For the text-containing cell, return its midpoint in (X, Y) coordinate format. 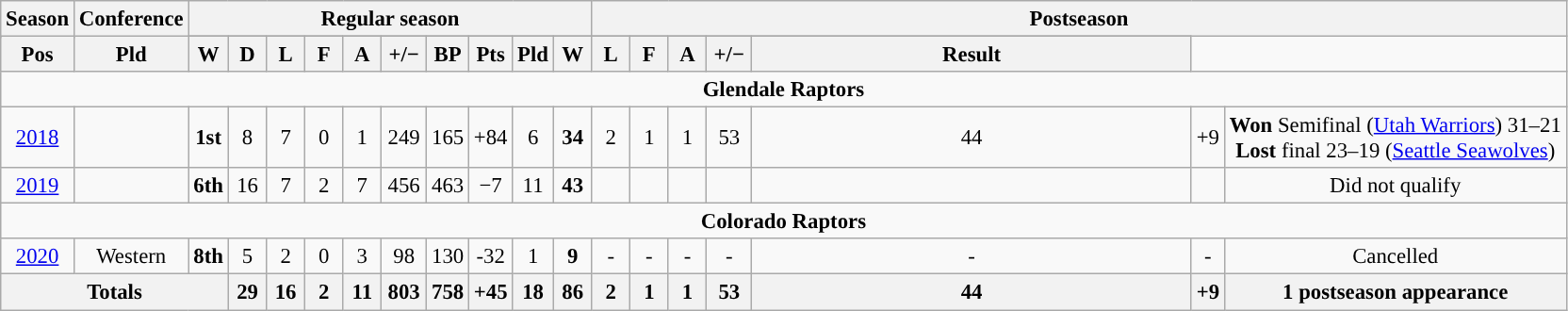
Did not qualify (1395, 186)
Season (38, 19)
+84 (490, 138)
98 (404, 257)
Western (131, 257)
Glendale Raptors (784, 90)
1st (208, 138)
8th (208, 257)
Postseason (1079, 19)
803 (404, 292)
-32 (490, 257)
Result (972, 55)
463 (449, 186)
3 (362, 257)
BP (449, 55)
Pts (490, 55)
Colorado Raptors (784, 221)
456 (404, 186)
2018 (38, 138)
758 (449, 292)
86 (573, 292)
43 (573, 186)
Cancelled (1395, 257)
29 (247, 292)
130 (449, 257)
34 (573, 138)
6 (533, 138)
9 (573, 257)
2020 (38, 257)
+45 (490, 292)
8 (247, 138)
Totals (115, 292)
Won Semifinal (Utah Warriors) 31–21Lost final 23–19 (Seattle Seawolves) (1395, 138)
−7 (490, 186)
Pos (38, 55)
2019 (38, 186)
Regular season (390, 19)
Conference (131, 19)
D (247, 55)
5 (247, 257)
1 postseason appearance (1395, 292)
249 (404, 138)
6th (208, 186)
18 (533, 292)
165 (449, 138)
